Capture the cell that displays the provided text and extract its (x, y) central coordinate. 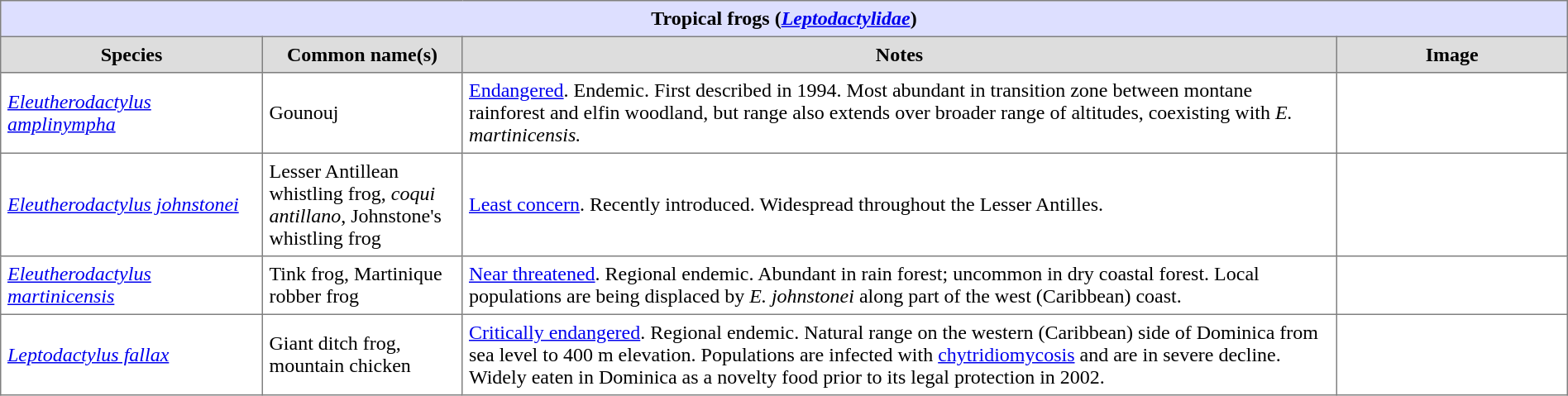
Eleutherodactylus johnstonei (131, 204)
Giant ditch frog, mountain chicken (362, 355)
Eleutherodactylus amplinympha (131, 113)
Least concern. Recently introduced. Widespread throughout the Lesser Antilles. (900, 204)
Image (1452, 55)
Common name(s) (362, 55)
Species (131, 55)
Notes (900, 55)
Tropical frogs (Leptodactylidae) (784, 19)
Eleutherodactylus martinicensis (131, 285)
Tink frog, Martinique robber frog (362, 285)
Leptodactylus fallax (131, 355)
Gounouj (362, 113)
Lesser Antillean whistling frog, coqui antillano, Johnstone's whistling frog (362, 204)
